Identify which cell holds the provided text, then report its (X, Y) central coordinate. 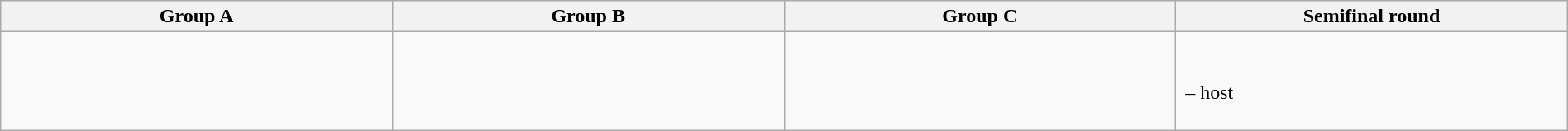
Group C (980, 16)
Group A (197, 16)
– host (1372, 81)
Group B (588, 16)
Semifinal round (1372, 16)
